Identify which cell holds the provided text, then report its [x, y] central coordinate. 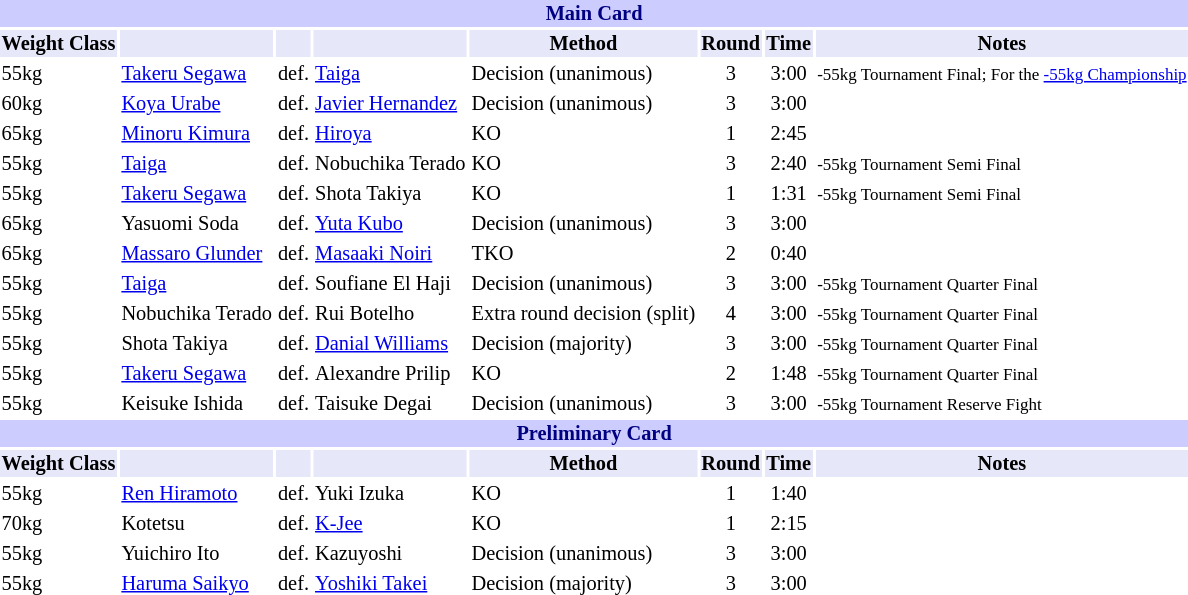
Javier Hernandez [391, 104]
Minoru Kimura [197, 134]
Koya Urabe [197, 104]
Kotetsu [197, 524]
Main Card [594, 14]
0:40 [789, 254]
70kg [58, 524]
4 [731, 314]
Yasuomi Soda [197, 224]
2:40 [789, 164]
Kazuyoshi [391, 554]
K-Jee [391, 524]
1:40 [789, 494]
-55kg Tournament Final; For the -55kg Championship [1002, 74]
Taisuke Degai [391, 404]
Yuta Kubo [391, 224]
Extra round decision (split) [584, 314]
Masaaki Noiri [391, 254]
Yuichiro Ito [197, 554]
-55kg Tournament Reserve Fight [1002, 404]
Decision (majority) [584, 344]
60kg [58, 104]
Keisuke Ishida [197, 404]
2:15 [789, 524]
Danial Williams [391, 344]
Alexandre Prilip [391, 374]
Yuki Izuka [391, 494]
1:31 [789, 194]
Massaro Glunder [197, 254]
Hiroya [391, 134]
TKO [584, 254]
Rui Botelho [391, 314]
1:48 [789, 374]
Ren Hiramoto [197, 494]
Soufiane El Haji [391, 284]
Preliminary Card [594, 434]
2:45 [789, 134]
